Determine the (x, y) coordinate at the center of the cell enclosing the given text.  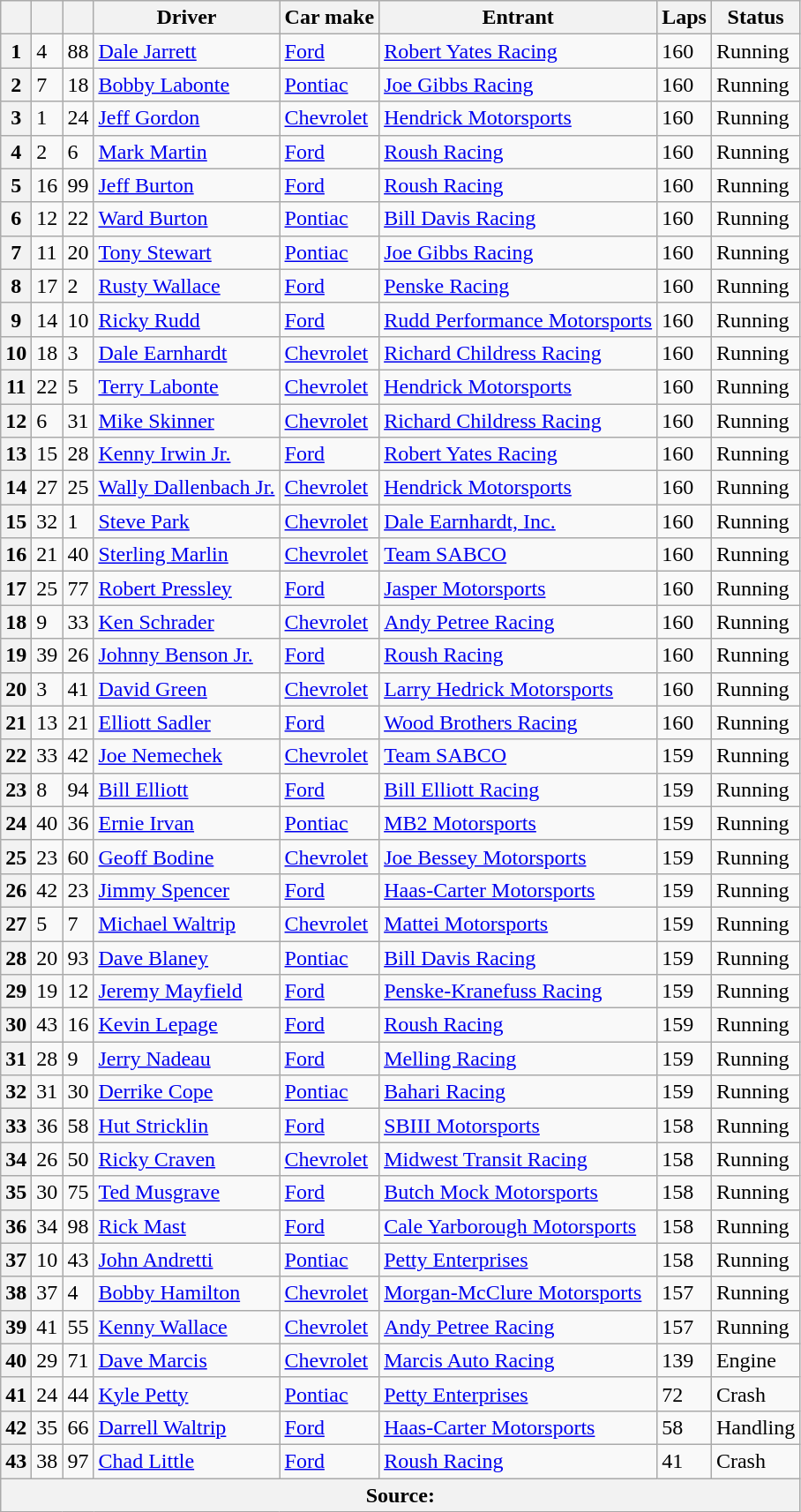
72 (685, 1394)
Bill Elliott (187, 790)
Kenny Wallace (187, 1327)
Marcis Auto Racing (519, 1360)
Dave Blaney (187, 957)
Jimmy Spencer (187, 890)
Rudd Performance Motorsports (519, 319)
55 (78, 1327)
50 (78, 1159)
Terry Labonte (187, 386)
Jeff Burton (187, 185)
77 (78, 588)
Mike Skinner (187, 421)
Laps (685, 18)
Ricky Rudd (187, 319)
Ricky Craven (187, 1159)
Michael Waltrip (187, 924)
Derrike Cope (187, 1092)
Jasper Motorsports (519, 588)
Dave Marcis (187, 1360)
Penske Racing (519, 286)
Dale Earnhardt, Inc. (519, 521)
Rick Mast (187, 1226)
Car make (330, 18)
Elliott Sadler (187, 722)
Cale Yarborough Motorsports (519, 1226)
Mattei Motorsports (519, 924)
94 (78, 790)
Midwest Transit Racing (519, 1159)
Geoff Bodine (187, 857)
Chad Little (187, 1461)
Status (755, 18)
44 (78, 1394)
97 (78, 1461)
Joe Nemechek (187, 756)
Penske-Kranefuss Racing (519, 992)
Kevin Lepage (187, 1025)
Bobby Hamilton (187, 1293)
88 (78, 51)
Melling Racing (519, 1059)
99 (78, 185)
139 (685, 1360)
Engine (755, 1360)
66 (78, 1427)
Dale Earnhardt (187, 353)
Robert Pressley (187, 588)
Entrant (519, 18)
Wood Brothers Racing (519, 722)
Jerry Nadeau (187, 1059)
Joe Bessey Motorsports (519, 857)
Kenny Irwin Jr. (187, 454)
Bahari Racing (519, 1092)
Jeremy Mayfield (187, 992)
Dale Jarrett (187, 51)
Tony Stewart (187, 252)
Darrell Waltrip (187, 1427)
Jeff Gordon (187, 118)
Larry Hedrick Motorsports (519, 689)
Driver (187, 18)
60 (78, 857)
93 (78, 957)
Johnny Benson Jr. (187, 655)
Hut Stricklin (187, 1126)
Steve Park (187, 521)
Sterling Marlin (187, 555)
Kyle Petty (187, 1394)
75 (78, 1193)
Ken Schrader (187, 622)
SBIII Motorsports (519, 1126)
98 (78, 1226)
Butch Mock Motorsports (519, 1193)
Handling (755, 1427)
Source: (400, 1495)
Mark Martin (187, 152)
Ernie Irvan (187, 823)
Wally Dallenbach Jr. (187, 488)
David Green (187, 689)
Bill Elliott Racing (519, 790)
MB2 Motorsports (519, 823)
Ted Musgrave (187, 1193)
John Andretti (187, 1260)
Bobby Labonte (187, 85)
71 (78, 1360)
Morgan-McClure Motorsports (519, 1293)
Ward Burton (187, 219)
Rusty Wallace (187, 286)
